Provide the (X, Y) coordinate of the cell's center where the given text is located.  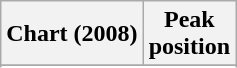
Peakposition (189, 34)
Chart (2008) (72, 34)
